Output the (X, Y) coordinate of the center of the cell containing the given text.  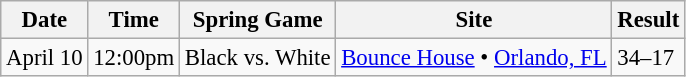
Site (474, 20)
34–17 (648, 58)
Date (44, 20)
Bounce House • Orlando, FL (474, 58)
Black vs. White (258, 58)
Spring Game (258, 20)
Time (134, 20)
12:00pm (134, 58)
Result (648, 20)
April 10 (44, 58)
